Detect which cell encompasses the target text, then output its (x, y) center coordinate. 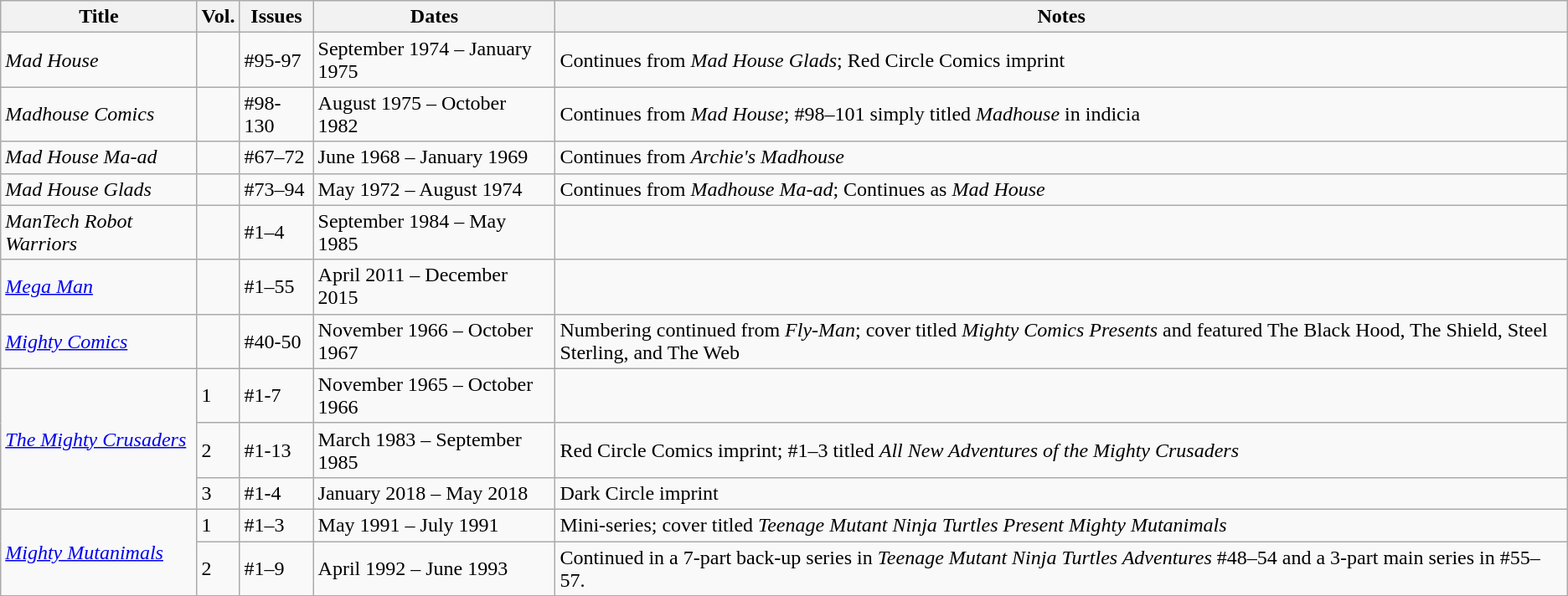
Vol. (218, 17)
#1–3 (276, 525)
#1-4 (276, 493)
ManTech Robot Warriors (99, 233)
Mighty Mutanimals (99, 552)
Mad House Glads (99, 189)
#95-97 (276, 60)
November 1965 – October 1966 (434, 395)
#1-7 (276, 395)
January 2018 – May 2018 (434, 493)
The Mighty Crusaders (99, 439)
Mini-series; cover titled Teenage Mutant Ninja Turtles Present Mighty Mutanimals (1061, 525)
Mad House (99, 60)
Continues from Archie's Madhouse (1061, 157)
Red Circle Comics imprint; #1–3 titled All New Adventures of the Mighty Crusaders (1061, 450)
Mega Man (99, 286)
May 1972 – August 1974 (434, 189)
Issues (276, 17)
Notes (1061, 17)
April 1992 – June 1993 (434, 568)
#40-50 (276, 342)
Numbering continued from Fly-Man; cover titled Mighty Comics Presents and featured The Black Hood, The Shield, Steel Sterling, and The Web (1061, 342)
Mad House Ma-ad (99, 157)
Madhouse Comics (99, 114)
March 1983 – September 1985 (434, 450)
Dark Circle imprint (1061, 493)
September 1984 – May 1985 (434, 233)
#1–9 (276, 568)
April 2011 – December 2015 (434, 286)
#1–55 (276, 286)
May 1991 – July 1991 (434, 525)
#98-130 (276, 114)
June 1968 – January 1969 (434, 157)
Continued in a 7-part back-up series in Teenage Mutant Ninja Turtles Adventures #48–54 and a 3-part main series in #55–57. (1061, 568)
September 1974 – January 1975 (434, 60)
Continues from Mad House Glads; Red Circle Comics imprint (1061, 60)
3 (218, 493)
Continues from Mad House; #98–101 simply titled Madhouse in indicia (1061, 114)
Mighty Comics (99, 342)
November 1966 – October 1967 (434, 342)
Continues from Madhouse Ma-ad; Continues as Mad House (1061, 189)
#73–94 (276, 189)
#67–72 (276, 157)
#1–4 (276, 233)
#1-13 (276, 450)
Title (99, 17)
Dates (434, 17)
August 1975 – October 1982 (434, 114)
